For the text-containing cell, return its midpoint in [x, y] coordinate format. 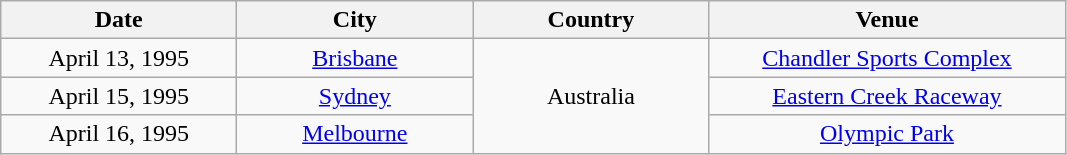
Melbourne [355, 134]
April 15, 1995 [119, 96]
Country [591, 20]
Chandler Sports Complex [887, 58]
Australia [591, 96]
Venue [887, 20]
Eastern Creek Raceway [887, 96]
Sydney [355, 96]
April 16, 1995 [119, 134]
City [355, 20]
April 13, 1995 [119, 58]
Olympic Park [887, 134]
Date [119, 20]
Brisbane [355, 58]
